For the text-containing cell, return its midpoint in (x, y) coordinate format. 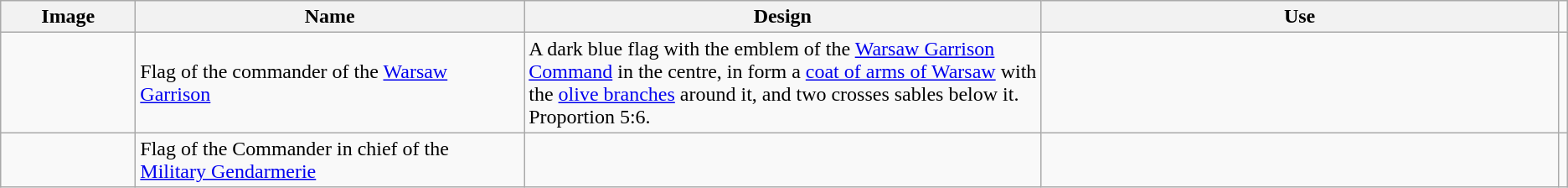
Name (330, 17)
Image (69, 17)
Use (1300, 17)
Flag of the Commander in chief of the Military Gendarmerie (330, 159)
Design (782, 17)
Flag of the commander of the Warsaw Garrison (330, 82)
